Return the [x, y] coordinate for the center point of the cell that contains the specified text.  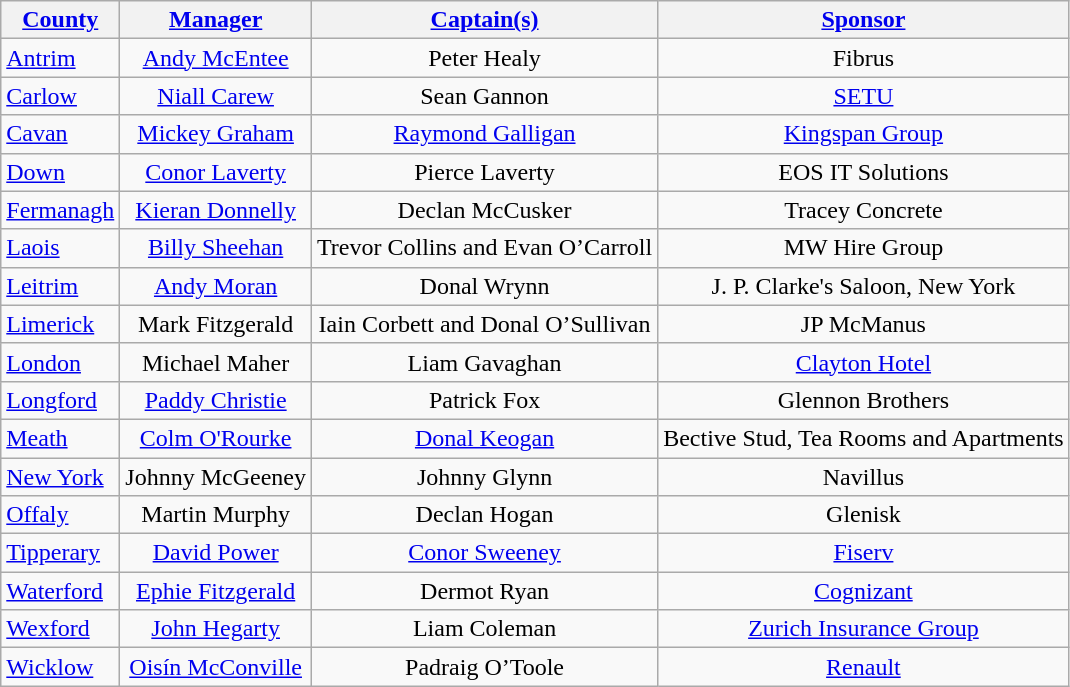
Ephie Fitzgerald [216, 591]
EOS IT Solutions [864, 172]
Trevor Collins and Evan O’Carroll [484, 248]
Down [60, 172]
David Power [216, 553]
Antrim [60, 58]
Declan McCusker [484, 210]
Sponsor [864, 20]
Renault [864, 667]
Pierce Laverty [484, 172]
Bective Stud, Tea Rooms and Apartments [864, 438]
Oisín McConville [216, 667]
Andy Moran [216, 286]
Manager [216, 20]
Donal Wrynn [484, 286]
Carlow [60, 96]
J. P. Clarke's Saloon, New York [864, 286]
Fibrus [864, 58]
Declan Hogan [484, 515]
Conor Laverty [216, 172]
Zurich Insurance Group [864, 629]
Billy Sheehan [216, 248]
SETU [864, 96]
Iain Corbett and Donal O’Sullivan [484, 324]
Kieran Donnelly [216, 210]
Waterford [60, 591]
Laois [60, 248]
Tracey Concrete [864, 210]
Liam Coleman [484, 629]
Sean Gannon [484, 96]
Donal Keogan [484, 438]
Conor Sweeney [484, 553]
MW Hire Group [864, 248]
Fiserv [864, 553]
London [60, 362]
Johnny Glynn [484, 477]
Meath [60, 438]
Tipperary [60, 553]
Michael Maher [216, 362]
Colm O'Rourke [216, 438]
County [60, 20]
Mark Fitzgerald [216, 324]
Captain(s) [484, 20]
Glennon Brothers [864, 400]
Wexford [60, 629]
Cognizant [864, 591]
Peter Healy [484, 58]
Johnny McGeeney [216, 477]
Fermanagh [60, 210]
Wicklow [60, 667]
Clayton Hotel [864, 362]
Limerick [60, 324]
Leitrim [60, 286]
Raymond Galligan [484, 134]
Longford [60, 400]
Patrick Fox [484, 400]
Glenisk [864, 515]
Liam Gavaghan [484, 362]
Mickey Graham [216, 134]
John Hegarty [216, 629]
Martin Murphy [216, 515]
Niall Carew [216, 96]
Andy McEntee [216, 58]
New York [60, 477]
Dermot Ryan [484, 591]
Padraig O’Toole [484, 667]
Cavan [60, 134]
JP McManus [864, 324]
Offaly [60, 515]
Navillus [864, 477]
Paddy Christie [216, 400]
Kingspan Group [864, 134]
